Locate the cell with the specified text and output its [x, y] center coordinate. 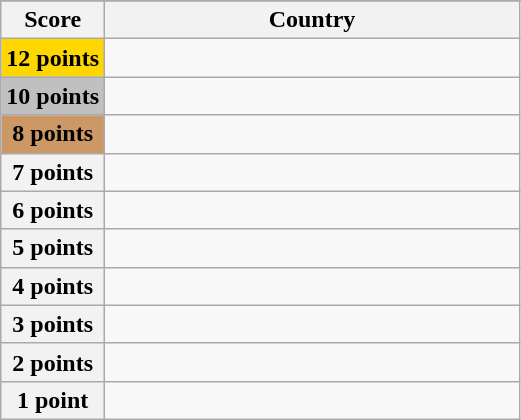
2 points [53, 362]
3 points [53, 324]
12 points [53, 58]
7 points [53, 172]
6 points [53, 210]
Score [53, 20]
4 points [53, 286]
Country [312, 20]
1 point [53, 400]
5 points [53, 248]
10 points [53, 96]
8 points [53, 134]
